Find where the given text appears and provide that cell's center as [x, y] coordinate. 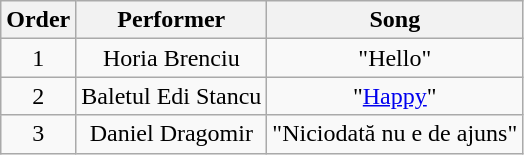
1 [38, 58]
"Niciodată nu e de ajuns" [395, 134]
3 [38, 134]
Song [395, 20]
2 [38, 96]
Horia Brenciu [172, 58]
"Happy" [395, 96]
Order [38, 20]
Performer [172, 20]
"Hello" [395, 58]
Daniel Dragomir [172, 134]
Baletul Edi Stancu [172, 96]
